From the cell containing the given text, extract its center point as (x, y) coordinate. 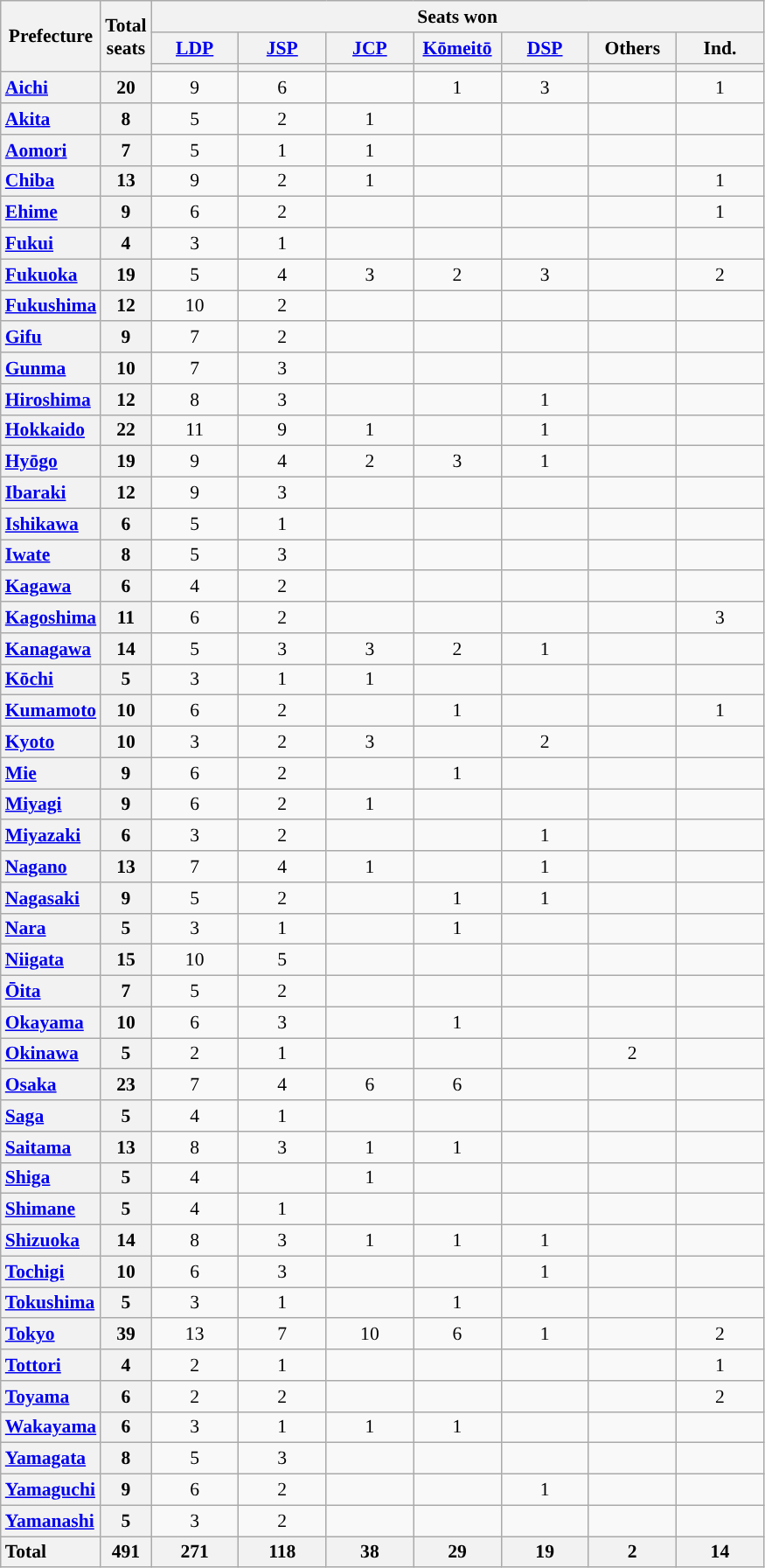
Kyoto (51, 742)
20 (126, 88)
Tottori (51, 1365)
23 (126, 1085)
Miyagi (51, 805)
Akita (51, 119)
Wakayama (51, 1427)
Kōmeitō (457, 48)
Ind. (720, 48)
Tochigi (51, 1272)
Ehime (51, 213)
Fukushima (51, 306)
Saitama (51, 1147)
Hyōgo (51, 462)
Hiroshima (51, 400)
Aomori (51, 150)
Mie (51, 773)
118 (282, 1552)
Shiga (51, 1178)
Okinawa (51, 1054)
Fukui (51, 244)
Nagasaki (51, 898)
JSP (282, 48)
Nagano (51, 867)
Chiba (51, 181)
LDP (195, 48)
Tokushima (51, 1303)
Shizuoka (51, 1241)
15 (126, 960)
Ishikawa (51, 524)
Niigata (51, 960)
Tokyo (51, 1335)
39 (126, 1335)
Others (632, 48)
271 (195, 1552)
Yamagata (51, 1459)
Kōchi (51, 679)
Prefecture (51, 37)
Yamanashi (51, 1521)
Gifu (51, 338)
Shimane (51, 1209)
Miyazaki (51, 836)
Kagoshima (51, 617)
Ibaraki (51, 493)
Iwate (51, 555)
29 (457, 1552)
JCP (370, 48)
Kumamoto (51, 711)
DSP (545, 48)
Hokkaido (51, 430)
Seats won (458, 17)
491 (126, 1552)
Totalseats (126, 37)
Yamaguchi (51, 1490)
Okayama (51, 1022)
Kagawa (51, 587)
Kanagawa (51, 649)
Nara (51, 929)
38 (370, 1552)
Toyama (51, 1397)
Gunma (51, 368)
Aichi (51, 88)
Total (51, 1552)
22 (126, 430)
Saga (51, 1116)
Osaka (51, 1085)
Ōita (51, 992)
Fukuoka (51, 275)
